From the cell containing the given text, extract its center point as (X, Y) coordinate. 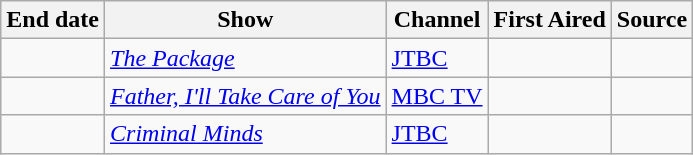
Father, I'll Take Care of You (246, 96)
Channel (437, 20)
MBC TV (437, 96)
End date (53, 20)
Source (652, 20)
The Package (246, 58)
Show (246, 20)
First Aired (550, 20)
Criminal Minds (246, 134)
